Search for the cell housing the specified text and yield its (x, y) center coordinate. 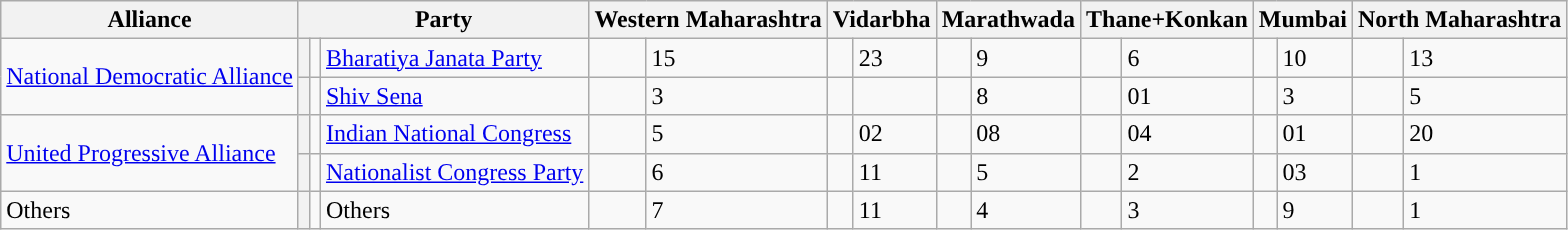
20 (1486, 134)
Thane+Konkan (1166, 20)
15 (736, 58)
04 (1188, 134)
13 (1486, 58)
23 (894, 58)
2 (1188, 172)
Vidarbha (882, 20)
Shiv Sena (454, 96)
United Progressive Alliance (150, 153)
Marathwada (1008, 20)
National Democratic Alliance (150, 77)
Alliance (150, 20)
Party (444, 20)
03 (1314, 172)
10 (1314, 58)
Mumbai (1302, 20)
08 (1026, 134)
North Maharashtra (1459, 20)
Western Maharashtra (708, 20)
4 (1026, 210)
02 (894, 134)
Bharatiya Janata Party (454, 58)
8 (1026, 96)
7 (736, 210)
Indian National Congress (454, 134)
Nationalist Congress Party (454, 172)
